Return [X, Y] of the center of cell containing provided text 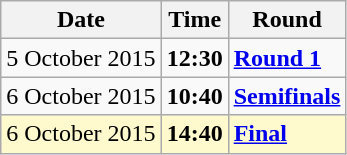
Date [81, 20]
14:40 [194, 134]
5 October 2015 [81, 58]
12:30 [194, 58]
Round 1 [287, 58]
10:40 [194, 96]
Time [194, 20]
Final [287, 134]
Semifinals [287, 96]
Round [287, 20]
